Detect which cell encompasses the target text, then output its [X, Y] center coordinate. 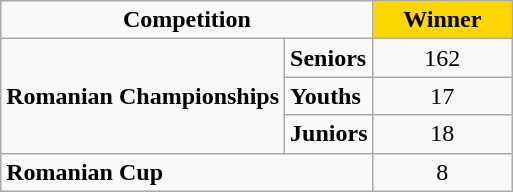
Juniors [329, 134]
Romanian Championships [143, 96]
17 [442, 96]
Competition [187, 20]
162 [442, 58]
Romanian Cup [187, 172]
Seniors [329, 58]
18 [442, 134]
Winner [442, 20]
8 [442, 172]
Youths [329, 96]
